For the text-containing cell, return its midpoint in (x, y) coordinate format. 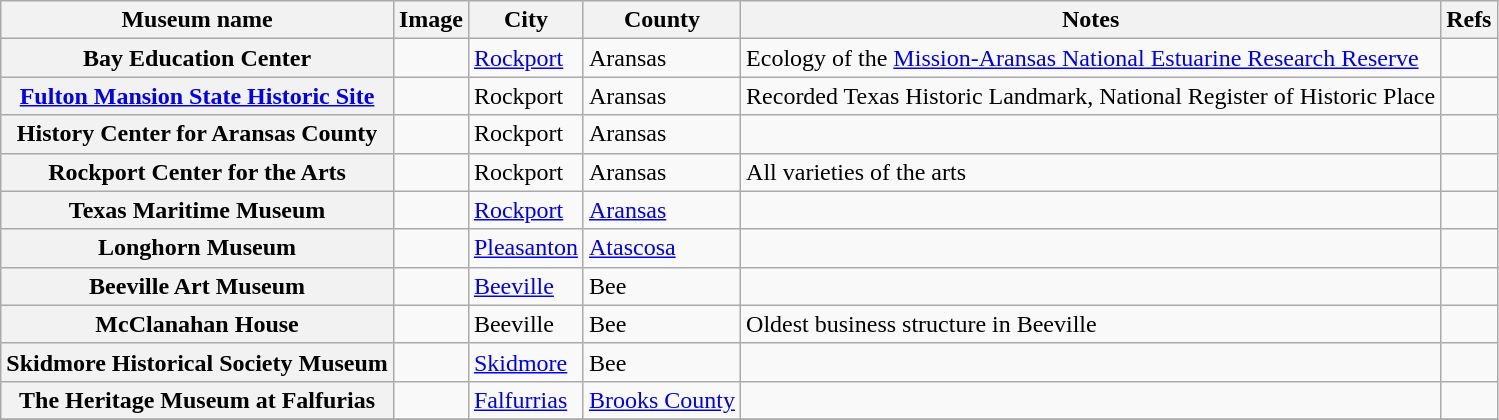
Ecology of the Mission-Aransas National Estuarine Research Reserve (1091, 58)
The Heritage Museum at Falfurias (198, 400)
Museum name (198, 20)
Brooks County (662, 400)
City (526, 20)
Oldest business structure in Beeville (1091, 324)
Falfurrias (526, 400)
History Center for Aransas County (198, 134)
Beeville Art Museum (198, 286)
Skidmore Historical Society Museum (198, 362)
Skidmore (526, 362)
Rockport Center for the Arts (198, 172)
Recorded Texas Historic Landmark, National Register of Historic Place (1091, 96)
McClanahan House (198, 324)
Refs (1469, 20)
Notes (1091, 20)
Fulton Mansion State Historic Site (198, 96)
All varieties of the arts (1091, 172)
County (662, 20)
Image (430, 20)
Texas Maritime Museum (198, 210)
Pleasanton (526, 248)
Bay Education Center (198, 58)
Longhorn Museum (198, 248)
Atascosa (662, 248)
